Search for the cell housing the specified text and yield its [x, y] center coordinate. 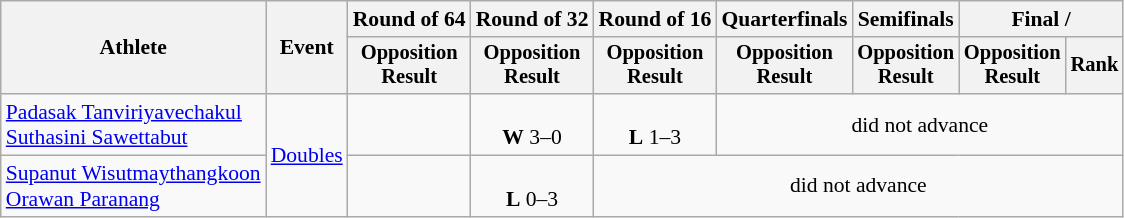
Semifinals [906, 19]
Padasak TanviriyavechakulSuthasini Sawettabut [134, 124]
L 1–3 [654, 124]
Rank [1095, 66]
Final / [1041, 19]
Round of 64 [410, 19]
Event [307, 48]
Supanut WisutmaythangkoonOrawan Paranang [134, 186]
L 0–3 [532, 186]
Round of 32 [532, 19]
Round of 16 [654, 19]
W 3–0 [532, 124]
Quarterfinals [784, 19]
Athlete [134, 48]
Doubles [307, 155]
